Detect which cell encompasses the target text, then output its (x, y) center coordinate. 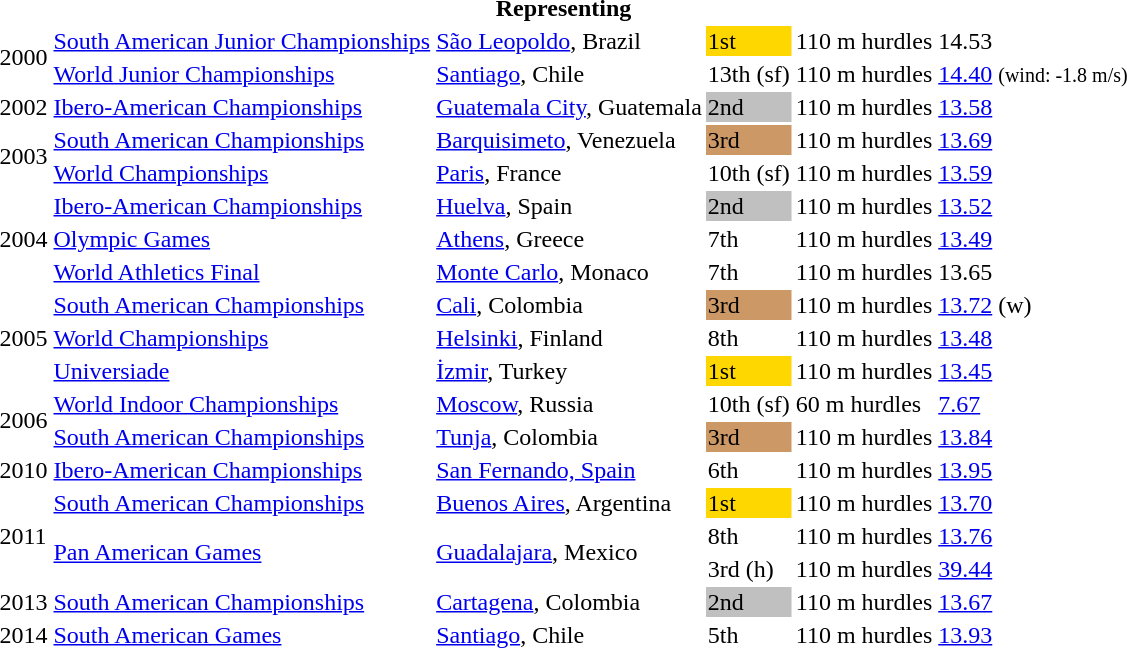
3rd (h) (748, 569)
Barquisimeto, Venezuela (570, 140)
Athens, Greece (570, 239)
60 m hurdles (864, 404)
Cali, Colombia (570, 305)
World Indoor Championships (242, 404)
Pan American Games (242, 552)
6th (748, 470)
Huelva, Spain (570, 206)
São Leopoldo, Brazil (570, 41)
San Fernando, Spain (570, 470)
Tunja, Colombia (570, 437)
Monte Carlo, Monaco (570, 272)
Moscow, Russia (570, 404)
South American Junior Championships (242, 41)
World Junior Championships (242, 74)
Universiade (242, 371)
Helsinki, Finland (570, 338)
World Athletics Final (242, 272)
Santiago, Chile (570, 74)
Olympic Games (242, 239)
Guadalajara, Mexico (570, 552)
İzmir, Turkey (570, 371)
Guatemala City, Guatemala (570, 107)
Cartagena, Colombia (570, 602)
Paris, France (570, 173)
Buenos Aires, Argentina (570, 503)
13th (sf) (748, 74)
